Find where the given text appears and provide that cell's center as [x, y] coordinate. 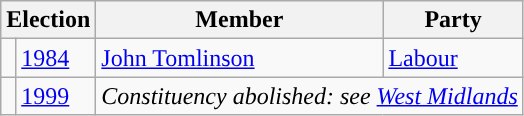
Constituency abolished: see West Midlands [310, 96]
Election [48, 20]
1999 [56, 96]
Labour [453, 58]
Member [240, 20]
1984 [56, 58]
Party [453, 20]
John Tomlinson [240, 58]
